From the cell containing the given text, extract its center point as (X, Y) coordinate. 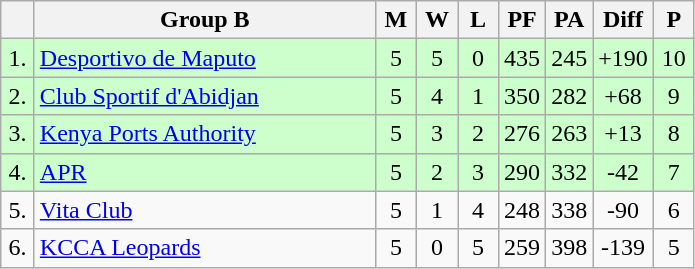
KCCA Leopards (204, 248)
+68 (624, 96)
Diff (624, 20)
290 (522, 172)
W (436, 20)
245 (570, 58)
398 (570, 248)
248 (522, 210)
L (478, 20)
5. (18, 210)
259 (522, 248)
435 (522, 58)
-42 (624, 172)
+13 (624, 134)
1. (18, 58)
Vita Club (204, 210)
8 (674, 134)
+190 (624, 58)
282 (570, 96)
P (674, 20)
Kenya Ports Authority (204, 134)
7 (674, 172)
Group B (204, 20)
350 (522, 96)
Club Sportif d'Abidjan (204, 96)
9 (674, 96)
6 (674, 210)
10 (674, 58)
3. (18, 134)
PA (570, 20)
M (396, 20)
6. (18, 248)
-139 (624, 248)
263 (570, 134)
338 (570, 210)
-90 (624, 210)
PF (522, 20)
332 (570, 172)
276 (522, 134)
Desportivo de Maputo (204, 58)
2. (18, 96)
APR (204, 172)
4. (18, 172)
